Locate the cell with the specified text and output its [X, Y] center coordinate. 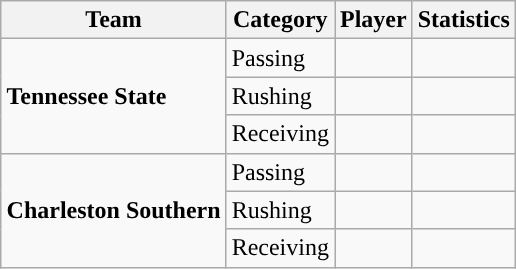
Statistics [464, 20]
Player [373, 20]
Team [114, 20]
Category [280, 20]
Charleston Southern [114, 210]
Tennessee State [114, 96]
